Find where the given text appears and provide that cell's center as [x, y] coordinate. 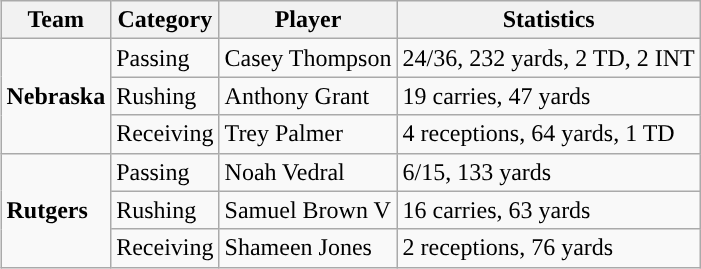
Anthony Grant [308, 96]
Samuel Brown V [308, 210]
Nebraska [56, 96]
4 receptions, 64 yards, 1 TD [548, 134]
6/15, 133 yards [548, 172]
Rutgers [56, 210]
Statistics [548, 20]
16 carries, 63 yards [548, 210]
24/36, 232 yards, 2 TD, 2 INT [548, 58]
Trey Palmer [308, 134]
Team [56, 20]
Category [165, 20]
2 receptions, 76 yards [548, 248]
Player [308, 20]
Casey Thompson [308, 58]
Noah Vedral [308, 172]
19 carries, 47 yards [548, 96]
Shameen Jones [308, 248]
